Provide the [x, y] coordinate of the cell's center where the given text is located.  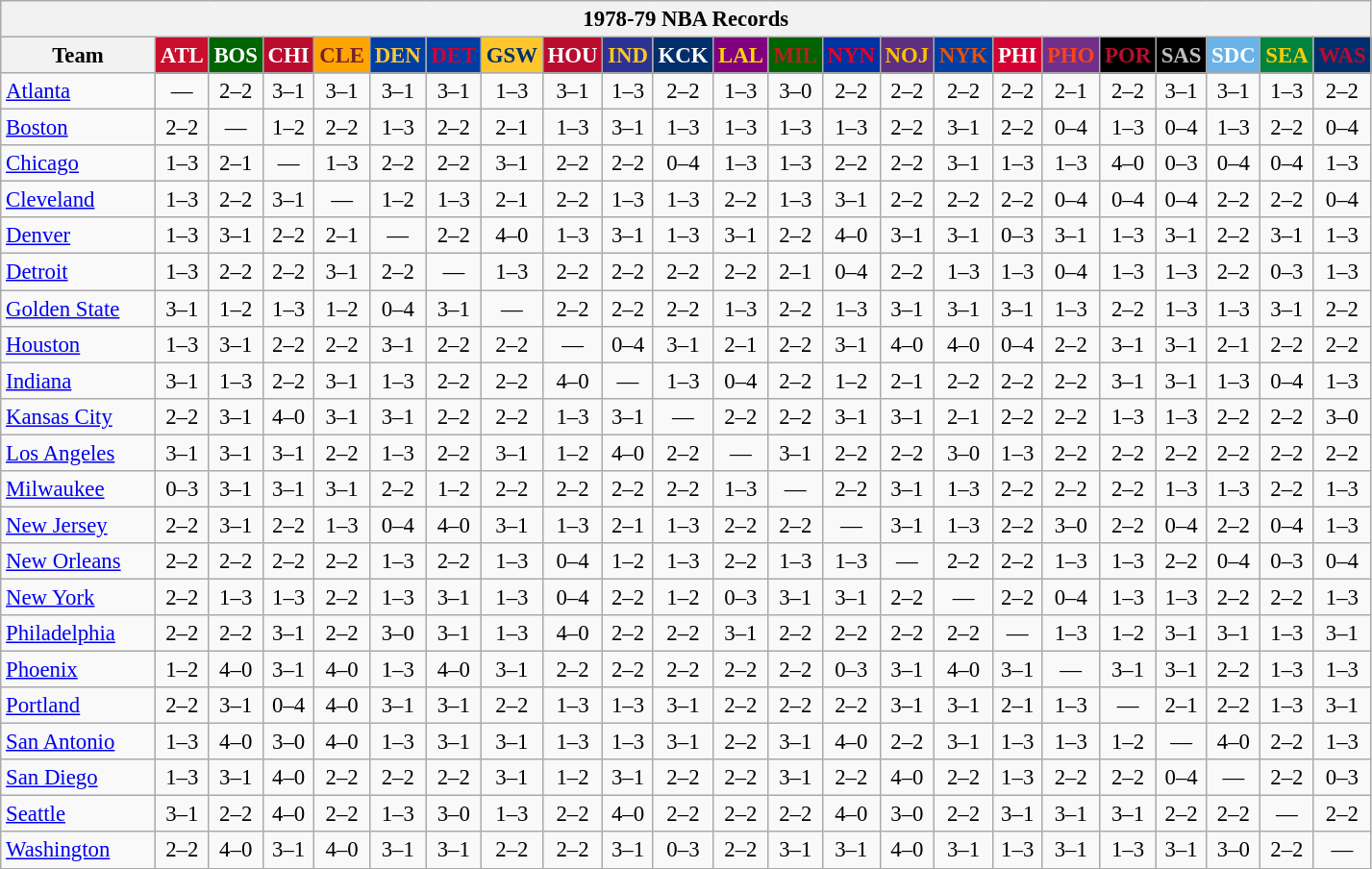
New Orleans [79, 561]
Houston [79, 344]
CLE [342, 56]
Denver [79, 236]
New Jersey [79, 525]
Portland [79, 706]
Los Angeles [79, 453]
Detroit [79, 272]
Cleveland [79, 200]
PHI [1017, 56]
MIL [795, 56]
BOS [236, 56]
Indiana [79, 381]
DEN [398, 56]
NYK [963, 56]
SAS [1181, 56]
San Diego [79, 778]
KCK [683, 56]
Atlanta [79, 91]
Philadelphia [79, 633]
1978-79 NBA Records [686, 19]
PHO [1071, 56]
Chicago [79, 163]
San Antonio [79, 742]
LAL [740, 56]
NOJ [907, 56]
Kansas City [79, 416]
CHI [288, 56]
NYN [851, 56]
Phoenix [79, 670]
SEA [1286, 56]
IND [628, 56]
Boston [79, 128]
ATL [182, 56]
New York [79, 597]
Milwaukee [79, 489]
HOU [573, 56]
DET [454, 56]
POR [1129, 56]
Team [79, 56]
WAS [1342, 56]
SDC [1234, 56]
Washington [79, 851]
GSW [512, 56]
Golden State [79, 309]
Seattle [79, 814]
